Determine the (X, Y) coordinate at the center of the cell enclosing the given text.  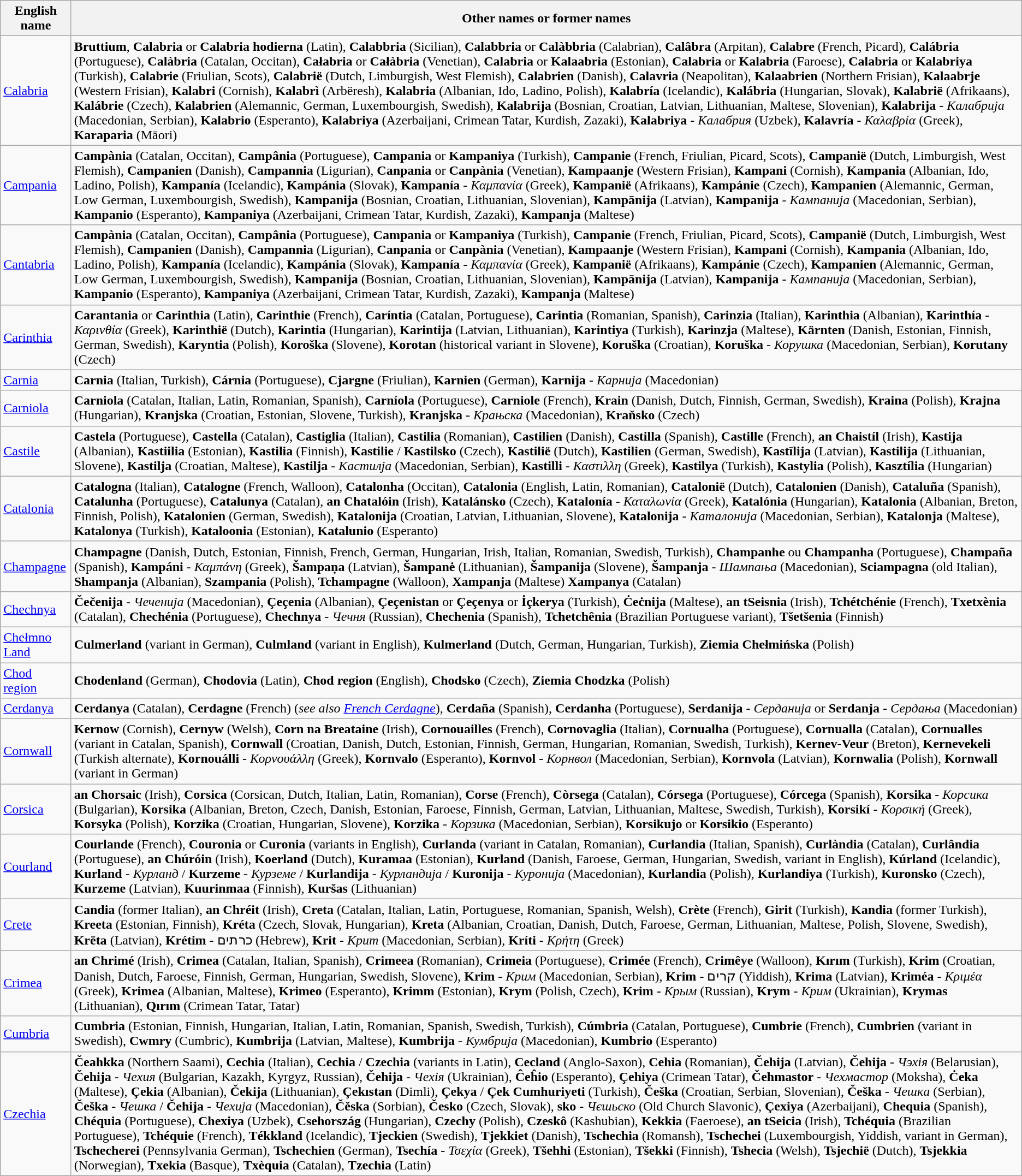
Other names or former names (546, 19)
Catalonia (36, 509)
Czechia (36, 1114)
Carnia (36, 380)
Calabria (36, 91)
Carnia (Italian, Turkish), Cárnia (Portuguese), Cjargne (Friulian), Karnien (German), Karnija - Карнија (Macedonian) (546, 380)
Chechnya (36, 609)
Campania (36, 185)
Carniola (36, 408)
Chod region (36, 680)
Champagne (36, 566)
Courland (36, 867)
Cantabria (36, 265)
Cornwall (36, 751)
Chełmno Land (36, 644)
Corsica (36, 809)
English name (36, 19)
Culmerland (variant in German), Culmland (variant in English), Kulmerland (Dutch, German, Hungarian, Turkish), Ziemia Chełmińska (Polish) (546, 644)
Crimea (36, 983)
Crete (36, 925)
Castile (36, 451)
Cumbria (36, 1034)
Carinthia (36, 337)
Chodenland (German), Chodovia (Latin), Chod region (English), Chodsko (Czech), Ziemia Chodzka (Polish) (546, 680)
Cerdanya (36, 709)
